Output the [X, Y] coordinate of the center of the cell containing the given text.  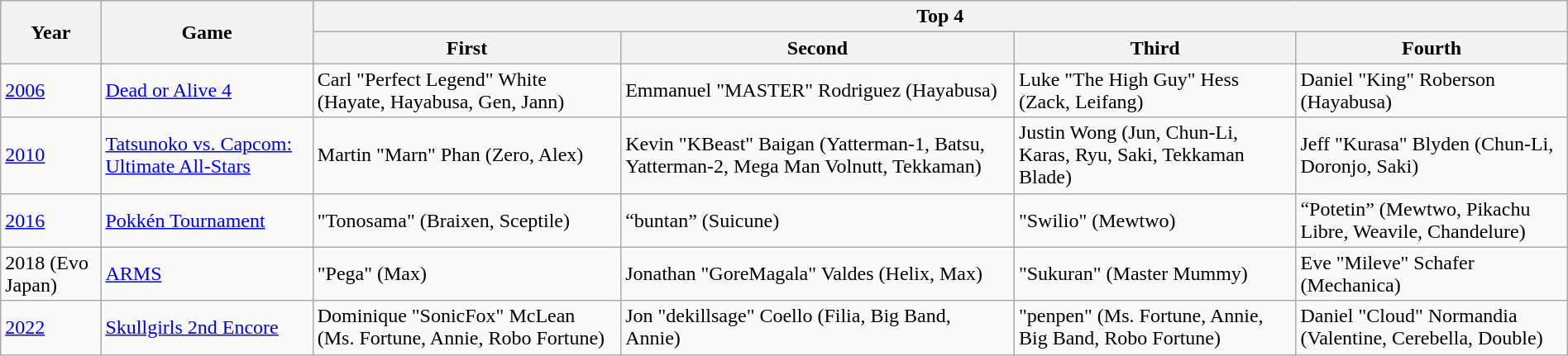
Jon "dekillsage" Coello (Filia, Big Band, Annie) [818, 327]
Fourth [1432, 48]
First [466, 48]
Tatsunoko vs. Capcom: Ultimate All-Stars [207, 155]
2006 [51, 91]
"Sukuran" (Master Mummy) [1154, 274]
Martin "Marn" Phan (Zero, Alex) [466, 155]
“buntan” (Suicune) [818, 220]
Jeff "Kurasa" Blyden (Chun-Li, Doronjo, Saki) [1432, 155]
Top 4 [939, 17]
Eve "Mileve" Schafer (Mechanica) [1432, 274]
Third [1154, 48]
2022 [51, 327]
Luke "The High Guy" Hess (Zack, Leifang) [1154, 91]
"Swilio" (Mewtwo) [1154, 220]
Year [51, 32]
"Tonosama" (Braixen, Sceptile) [466, 220]
Daniel "Cloud" Normandia (Valentine, Cerebella, Double) [1432, 327]
"penpen" (Ms. Fortune, Annie, Big Band, Robo Fortune) [1154, 327]
Jonathan "GoreMagala" Valdes (Helix, Max) [818, 274]
2016 [51, 220]
Second [818, 48]
Dominique "SonicFox" McLean (Ms. Fortune, Annie, Robo Fortune) [466, 327]
Carl "Perfect Legend" White (Hayate, Hayabusa, Gen, Jann) [466, 91]
2010 [51, 155]
Emmanuel "MASTER" Rodriguez (Hayabusa) [818, 91]
"Pega" (Max) [466, 274]
2018 (Evo Japan) [51, 274]
Daniel "King" Roberson (Hayabusa) [1432, 91]
Justin Wong (Jun, Chun-Li, Karas, Ryu, Saki, Tekkaman Blade) [1154, 155]
Kevin "KBeast" Baigan (Yatterman-1, Batsu, Yatterman-2, Mega Man Volnutt, Tekkaman) [818, 155]
Game [207, 32]
“Potetin” (Mewtwo, Pikachu Libre, Weavile, Chandelure) [1432, 220]
Dead or Alive 4 [207, 91]
Pokkén Tournament [207, 220]
ARMS [207, 274]
Skullgirls 2nd Encore [207, 327]
